Scan for the cell matching the given text and deliver its (X, Y) coordinate at center. 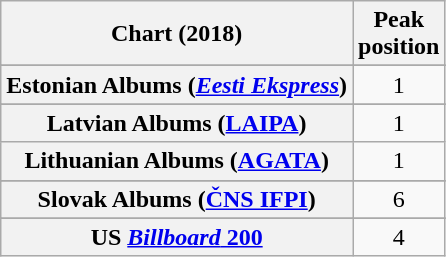
4 (399, 237)
Peak position (399, 34)
Estonian Albums (Eesti Ekspress) (177, 85)
Lithuanian Albums (AGATA) (177, 161)
Chart (2018) (177, 34)
Slovak Albums (ČNS IFPI) (177, 199)
Latvian Albums (LAIPA) (177, 123)
US Billboard 200 (177, 237)
6 (399, 199)
